Search for the cell housing the specified text and yield its (x, y) center coordinate. 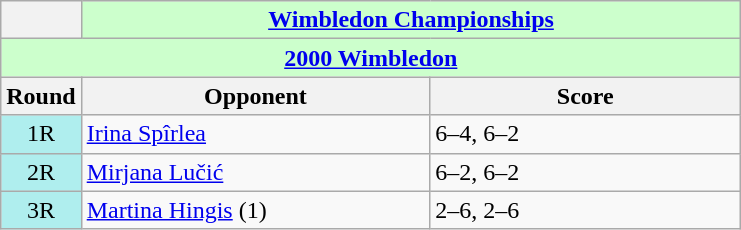
2–6, 2–6 (586, 210)
Opponent (256, 96)
1R (41, 134)
3R (41, 210)
Mirjana Lučić (256, 172)
6–2, 6–2 (586, 172)
2000 Wimbledon (371, 58)
Wimbledon Championships (411, 20)
Score (586, 96)
6–4, 6–2 (586, 134)
Irina Spîrlea (256, 134)
Martina Hingis (1) (256, 210)
Round (41, 96)
2R (41, 172)
